For the text-containing cell, return its midpoint in [X, Y] coordinate format. 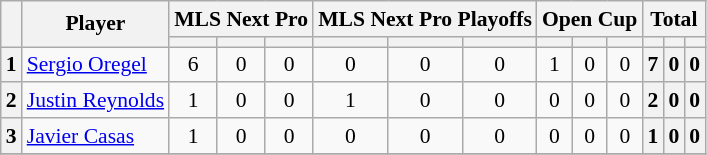
6 [193, 65]
Javier Casas [96, 136]
7 [652, 65]
Justin Reynolds [96, 101]
MLS Next Pro Playoffs [425, 19]
MLS Next Pro [241, 19]
Total [674, 19]
3 [12, 136]
Player [96, 24]
Sergio Oregel [96, 65]
Open Cup [590, 19]
